For the text-containing cell, return its midpoint in [x, y] coordinate format. 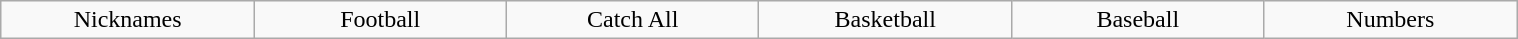
Nicknames [128, 20]
Baseball [1138, 20]
Basketball [886, 20]
Numbers [1390, 20]
Catch All [632, 20]
Football [380, 20]
